Pinpoint the cell where the given text exists, returning its (x, y) midpoint coordinate. 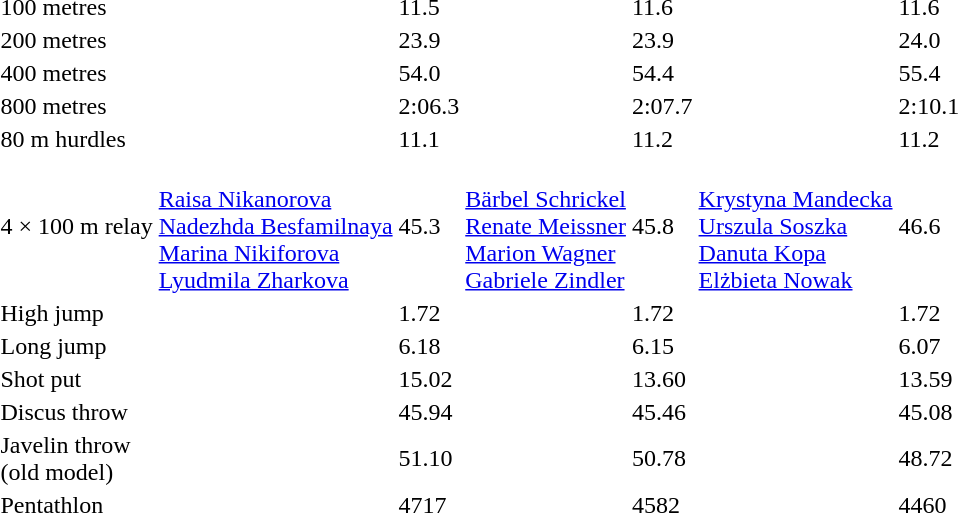
6.15 (662, 346)
11.2 (662, 139)
Raisa NikanorovaNadezhda BesfamilnayaMarina NikiforovaLyudmila Zharkova (276, 226)
45.94 (429, 412)
2:07.7 (662, 106)
15.02 (429, 379)
13.60 (662, 379)
45.46 (662, 412)
11.1 (429, 139)
51.10 (429, 458)
54.0 (429, 73)
45.8 (662, 226)
54.4 (662, 73)
Krystyna MandeckaUrszula SoszkaDanuta KopaElżbieta Nowak (796, 226)
Bärbel SchrickelRenate MeissnerMarion WagnerGabriele Zindler (546, 226)
6.18 (429, 346)
2:06.3 (429, 106)
50.78 (662, 458)
45.3 (429, 226)
